Return the (x, y) coordinate for the center point of the cell that contains the specified text.  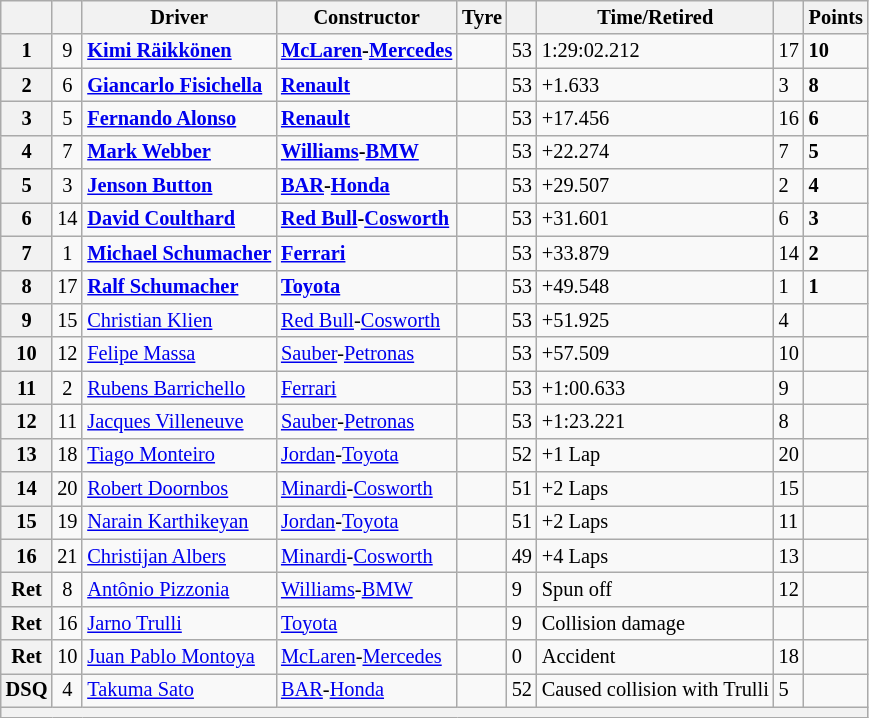
Juan Pablo Montoya (179, 657)
+4 Laps (656, 556)
Spun off (656, 589)
+51.925 (656, 320)
Ralf Schumacher (179, 287)
49 (522, 556)
Giancarlo Fisichella (179, 85)
+33.879 (656, 253)
Jacques Villeneuve (179, 421)
Mark Webber (179, 152)
Accident (656, 657)
Time/Retired (656, 17)
+17.456 (656, 118)
+1:23.221 (656, 421)
0 (522, 657)
Fernando Alonso (179, 118)
Christian Klien (179, 320)
Caused collision with Trulli (656, 690)
Antônio Pizzonia (179, 589)
Tyre (482, 17)
David Coulthard (179, 219)
Jarno Trulli (179, 623)
+1 Lap (656, 455)
+1:00.633 (656, 388)
+49.548 (656, 287)
Tiago Monteiro (179, 455)
+1.633 (656, 85)
+22.274 (656, 152)
Robert Doornbos (179, 489)
Kimi Räikkönen (179, 51)
Takuma Sato (179, 690)
Points (836, 17)
Constructor (366, 17)
Felipe Massa (179, 354)
21 (67, 556)
+57.509 (656, 354)
DSQ (27, 690)
+31.601 (656, 219)
+29.507 (656, 186)
Collision damage (656, 623)
Christijan Albers (179, 556)
1:29:02.212 (656, 51)
Driver (179, 17)
Michael Schumacher (179, 253)
Jenson Button (179, 186)
Rubens Barrichello (179, 388)
Narain Karthikeyan (179, 522)
19 (67, 522)
